Output the [x, y] coordinate of the center of the cell containing the given text.  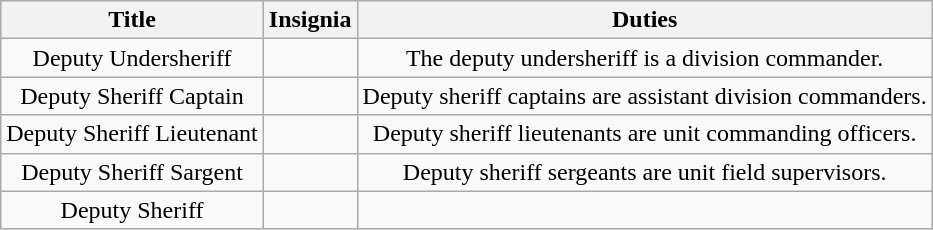
Duties [644, 20]
Insignia [310, 20]
Deputy Sheriff Captain [132, 96]
Deputy sheriff sergeants are unit field supervisors. [644, 172]
Deputy sheriff captains are assistant division commanders. [644, 96]
Title [132, 20]
Deputy Sheriff Sargent [132, 172]
Deputy Undersheriff [132, 58]
Deputy sheriff lieutenants are unit commanding officers. [644, 134]
The deputy undersheriff is a division commander. [644, 58]
Deputy Sheriff [132, 210]
Deputy Sheriff Lieutenant [132, 134]
